Return (x, y) of the center of cell containing provided text 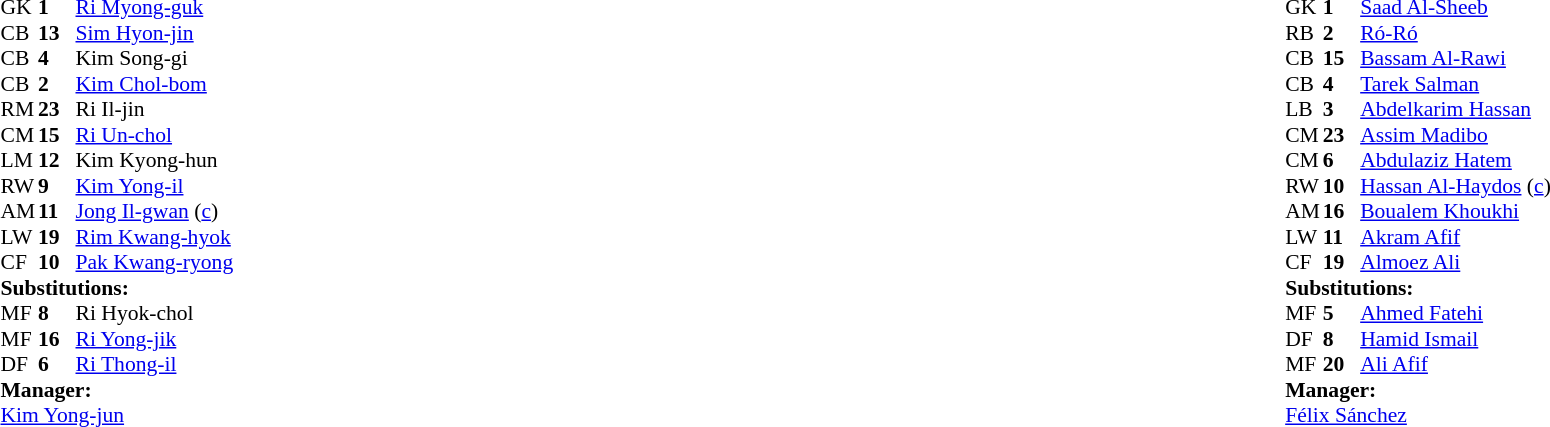
RB (1304, 33)
Rim Kwang-hyok (155, 237)
13 (57, 33)
Kim Chol-bom (155, 84)
Manager: (116, 390)
3 (1342, 109)
Ri Yong-jik (155, 339)
Sim Hyon-jin (155, 33)
Jong Il-gwan (c) (155, 211)
Kim Yong-il (155, 186)
Ri Il-jin (155, 109)
12 (57, 161)
Kim Song-gi (155, 59)
LB (1304, 109)
Ri Thong-il (155, 365)
Substitutions: (116, 288)
Ri Un-chol (155, 135)
RM (19, 109)
9 (57, 186)
5 (1342, 313)
Ri Hyok-chol (155, 313)
LM (19, 161)
20 (1342, 365)
Pak Kwang-ryong (155, 263)
Kim Kyong-hun (155, 161)
